For the text-containing cell, return its midpoint in (X, Y) coordinate format. 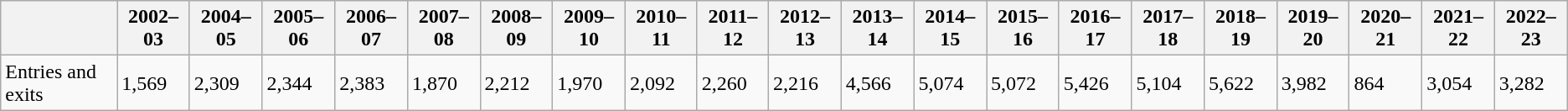
2,309 (226, 82)
3,054 (1459, 82)
2,260 (732, 82)
2,092 (661, 82)
2,212 (516, 82)
5,074 (950, 82)
2018–19 (1241, 29)
5,426 (1096, 82)
2022–23 (1531, 29)
2012–13 (806, 29)
2010–11 (661, 29)
2015–16 (1024, 29)
2006–07 (372, 29)
2,344 (298, 82)
2,216 (806, 82)
2017–18 (1168, 29)
2002–03 (154, 29)
2013–14 (878, 29)
5,072 (1024, 82)
864 (1385, 82)
2004–05 (226, 29)
4,566 (878, 82)
5,104 (1168, 82)
2007–08 (444, 29)
3,982 (1313, 82)
1,569 (154, 82)
3,282 (1531, 82)
2008–09 (516, 29)
1,970 (590, 82)
2019–20 (1313, 29)
5,622 (1241, 82)
Entries and exits (59, 82)
2009–10 (590, 29)
2005–06 (298, 29)
2011–12 (732, 29)
2,383 (372, 82)
2021–22 (1459, 29)
2014–15 (950, 29)
1,870 (444, 82)
2020–21 (1385, 29)
2016–17 (1096, 29)
